Pinpoint the cell where the given text exists, returning its [X, Y] midpoint coordinate. 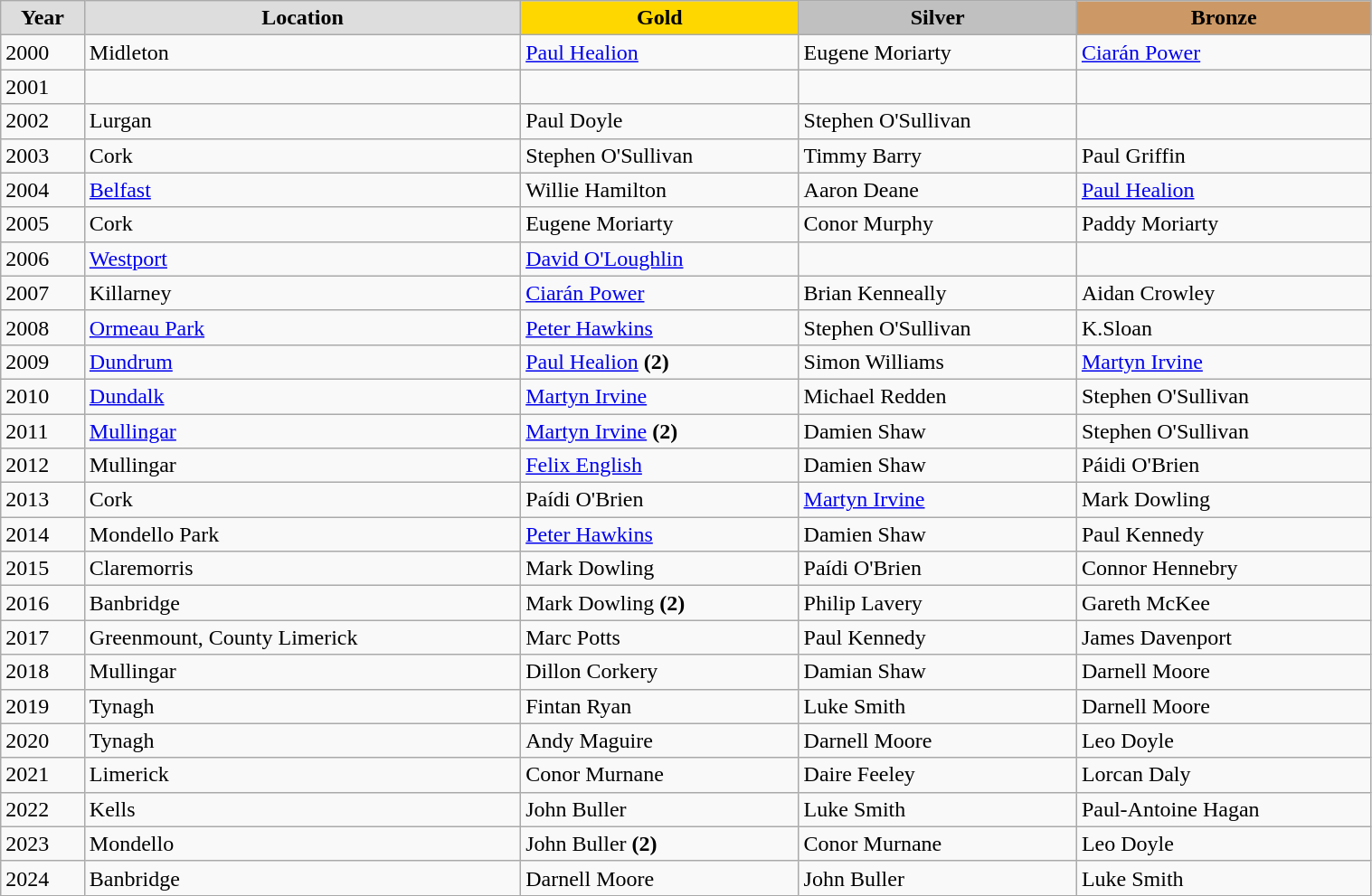
2021 [43, 775]
2023 [43, 844]
Lorcan Daly [1224, 775]
Willie Hamilton [660, 190]
John Buller (2) [660, 844]
Location [302, 18]
Simon Williams [937, 362]
Mark Dowling (2) [660, 603]
2001 [43, 87]
Limerick [302, 775]
Killarney [302, 293]
Bronze [1224, 18]
2013 [43, 500]
Daire Feeley [937, 775]
Paul Griffin [1224, 156]
2000 [43, 52]
2018 [43, 672]
2005 [43, 224]
Dundrum [302, 362]
Midleton [302, 52]
2022 [43, 809]
2006 [43, 259]
2014 [43, 534]
Year [43, 18]
Mondello [302, 844]
Aaron Deane [937, 190]
Michael Redden [937, 396]
2015 [43, 569]
Fintan Ryan [660, 706]
Paul Healion (2) [660, 362]
2024 [43, 878]
Connor Hennebry [1224, 569]
2011 [43, 431]
2008 [43, 327]
Westport [302, 259]
Paul Doyle [660, 121]
Gold [660, 18]
Gareth McKee [1224, 603]
Lurgan [302, 121]
Páidi O'Brien [1224, 466]
Conor Murphy [937, 224]
Philip Lavery [937, 603]
K.Sloan [1224, 327]
Belfast [302, 190]
2019 [43, 706]
2003 [43, 156]
Brian Kenneally [937, 293]
Dundalk [302, 396]
Paul-Antoine Hagan [1224, 809]
2010 [43, 396]
2007 [43, 293]
Damian Shaw [937, 672]
2009 [43, 362]
Mondello Park [302, 534]
2020 [43, 740]
Silver [937, 18]
Kells [302, 809]
2004 [43, 190]
Dillon Corkery [660, 672]
2017 [43, 637]
Felix English [660, 466]
Claremorris [302, 569]
Greenmount, County Limerick [302, 637]
David O'Loughlin [660, 259]
Aidan Crowley [1224, 293]
Andy Maguire [660, 740]
James Davenport [1224, 637]
Martyn Irvine (2) [660, 431]
Paddy Moriarty [1224, 224]
2002 [43, 121]
Marc Potts [660, 637]
2016 [43, 603]
2012 [43, 466]
Ormeau Park [302, 327]
Timmy Barry [937, 156]
